Pinpoint the cell where the given text exists, returning its [X, Y] midpoint coordinate. 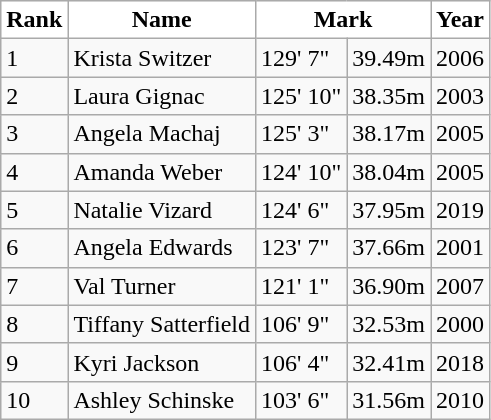
8 [34, 324]
Rank [34, 20]
5 [34, 210]
103' 6" [302, 400]
Laura Gignac [162, 96]
37.95m [389, 210]
10 [34, 400]
106' 9" [302, 324]
Year [460, 20]
125' 3" [302, 134]
121' 1" [302, 286]
7 [34, 286]
Val Turner [162, 286]
2 [34, 96]
125' 10" [302, 96]
Ashley Schinske [162, 400]
124' 6" [302, 210]
Mark [344, 20]
2018 [460, 362]
Krista Switzer [162, 58]
39.49m [389, 58]
9 [34, 362]
31.56m [389, 400]
Amanda Weber [162, 172]
Angela Edwards [162, 248]
6 [34, 248]
38.35m [389, 96]
1 [34, 58]
124' 10" [302, 172]
36.90m [389, 286]
2003 [460, 96]
129' 7" [302, 58]
2007 [460, 286]
32.53m [389, 324]
2019 [460, 210]
37.66m [389, 248]
38.04m [389, 172]
Tiffany Satterfield [162, 324]
4 [34, 172]
Angela Machaj [162, 134]
3 [34, 134]
2000 [460, 324]
123' 7" [302, 248]
Kyri Jackson [162, 362]
2001 [460, 248]
2006 [460, 58]
Name [162, 20]
32.41m [389, 362]
2010 [460, 400]
Natalie Vizard [162, 210]
106' 4" [302, 362]
38.17m [389, 134]
